Find where the given text appears and provide that cell's center as [X, Y] coordinate. 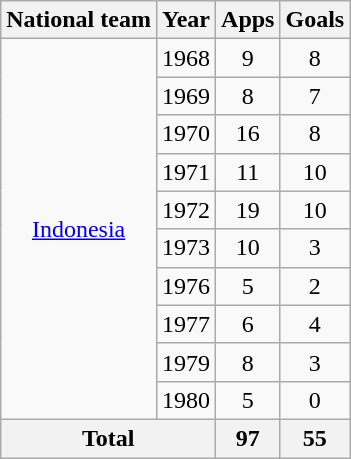
16 [248, 134]
97 [248, 438]
Apps [248, 20]
55 [315, 438]
Goals [315, 20]
Year [186, 20]
1971 [186, 172]
1969 [186, 96]
1977 [186, 324]
National team [79, 20]
2 [315, 286]
0 [315, 400]
19 [248, 210]
11 [248, 172]
Indonesia [79, 230]
1968 [186, 58]
1973 [186, 248]
4 [315, 324]
7 [315, 96]
1979 [186, 362]
6 [248, 324]
1970 [186, 134]
Total [108, 438]
1980 [186, 400]
1976 [186, 286]
9 [248, 58]
1972 [186, 210]
